Detect which cell encompasses the target text, then output its [X, Y] center coordinate. 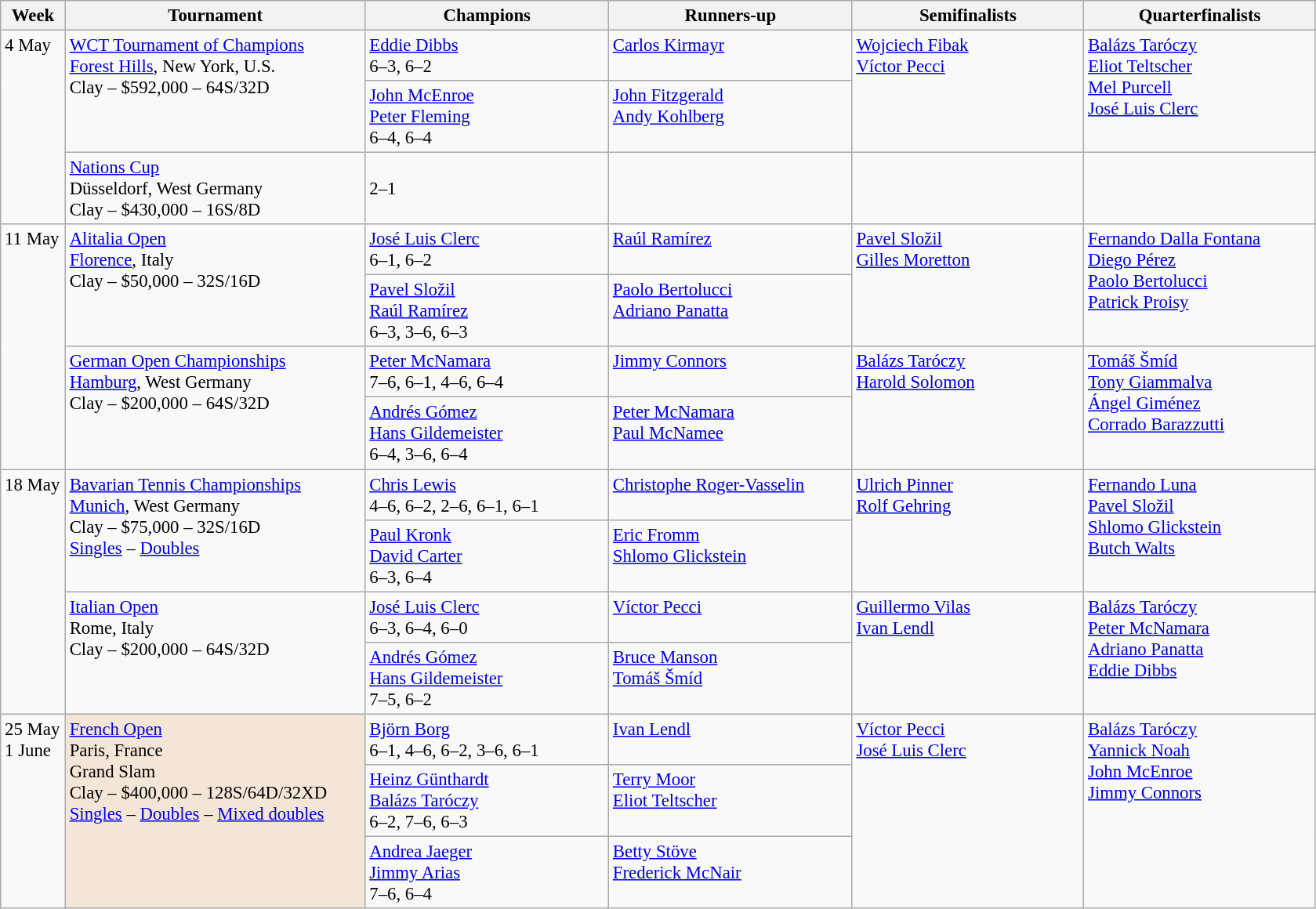
Nations Cup Düsseldorf, West Germany Clay – $430,000 – 16S/8D [215, 189]
José Luis Clerc 6–3, 6–4, 6–0 [488, 617]
11 May [33, 346]
Balázs Taróczy Harold Solomon [968, 407]
Eric Fromm Shlomo Glickstein [731, 556]
Tournament [215, 16]
John McEnroe Peter Fleming 6–4, 6–4 [488, 117]
Ulrich Pinner Rolf Gehring [968, 531]
Fernando Dalla Fontana Diego Pérez Paolo Bertolucci Patrick Proisy [1200, 285]
Terry Moor Eliot Teltscher [731, 801]
Peter McNamara 7–6, 6–1, 4–6, 6–4 [488, 371]
Italian Open Rome, Italy Clay – $200,000 – 64S/32D [215, 653]
Eddie Dibbs 6–3, 6–2 [488, 56]
Paul Kronk David Carter 6–3, 6–4 [488, 556]
Ivan Lendl [731, 740]
Andrés Gómez Hans Gildemeister 7–5, 6–2 [488, 678]
Heinz Günthardt Balázs Taróczy 6–2, 7–6, 6–3 [488, 801]
4 May [33, 128]
25 May1 June [33, 811]
Andrés Gómez Hans Gildemeister 6–4, 3–6, 6–4 [488, 433]
Champions [488, 16]
Runners-up [731, 16]
Víctor Pecci [731, 617]
Christophe Roger-Vasselin [731, 495]
French Open Paris, France Grand Slam Clay – $400,000 – 128S/64D/32XD Singles – Doubles – Mixed doubles [215, 811]
Alitalia Open Florence, Italy Clay – $50,000 – 32S/16D [215, 285]
Paolo Bertolucci Adriano Panatta [731, 311]
WCT Tournament of Champions Forest Hills, New York, U.S. Clay – $592,000 – 64S/32D [215, 92]
José Luis Clerc 6–1, 6–2 [488, 249]
18 May [33, 592]
Balázs Taróczy Yannick Noah John McEnroe Jimmy Connors [1200, 811]
Jimmy Connors [731, 371]
Raúl Ramírez [731, 249]
Betty Stöve Frederick McNair [731, 872]
Bavarian Tennis Championships Munich, West Germany Clay – $75,000 – 32S/16D Singles – Doubles [215, 531]
Quarterfinalists [1200, 16]
Pavel Složil Gilles Moretton [968, 285]
German Open Championships Hamburg, West Germany Clay – $200,000 – 64S/32D [215, 407]
Semifinalists [968, 16]
Chris Lewis 4–6, 6–2, 2–6, 6–1, 6–1 [488, 495]
Peter McNamara Paul McNamee [731, 433]
Wojciech Fibak Víctor Pecci [968, 92]
Fernando Luna Pavel Složil Shlomo Glickstein Butch Walts [1200, 531]
Bruce Manson Tomáš Šmíd [731, 678]
Pavel Složil Raúl Ramírez 6–3, 3–6, 6–3 [488, 311]
Balázs Taróczy Peter McNamara Adriano Panatta Eddie Dibbs [1200, 653]
Víctor Pecci José Luis Clerc [968, 811]
Carlos Kirmayr [731, 56]
Week [33, 16]
Balázs Taróczy Eliot Teltscher Mel Purcell José Luis Clerc [1200, 92]
Andrea Jaeger Jimmy Arias 7–6, 6–4 [488, 872]
Tomáš Šmíd Tony Giammalva Ángel Giménez Corrado Barazzutti [1200, 407]
John Fitzgerald Andy Kohlberg [731, 117]
Guillermo Vilas Ivan Lendl [968, 653]
Björn Borg 6–1, 4–6, 6–2, 3–6, 6–1 [488, 740]
2–1 [488, 189]
